Identify which cell holds the provided text, then report its (x, y) central coordinate. 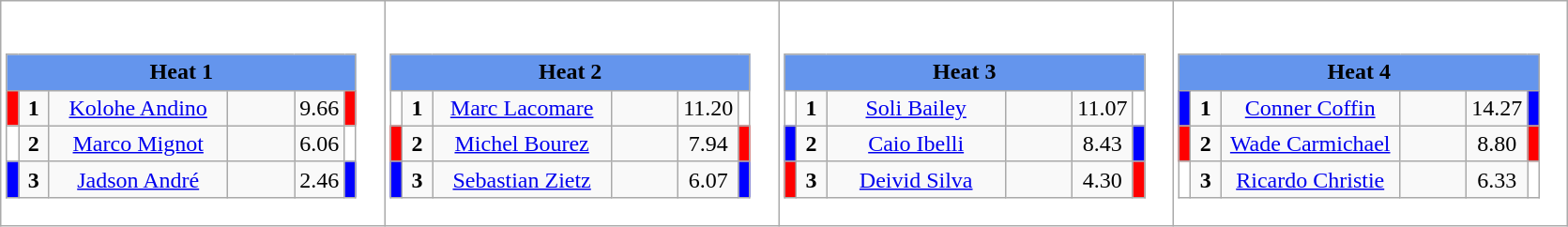
Heat 4 (1359, 72)
Conner Coffin (1310, 108)
6.06 (319, 144)
Kolohe Andino (139, 108)
Marco Mignot (139, 144)
Heat 1 1 Kolohe Andino 9.66 2 Marco Mignot 6.06 3 Jadson André 2.46 (193, 113)
2.46 (319, 179)
Heat 3 1 Soli Bailey 11.07 2 Caio Ibelli 8.43 3 Deivid Silva 4.30 (976, 113)
Wade Carmichael (1310, 144)
14.27 (1498, 108)
Jadson André (139, 179)
8.43 (1103, 144)
11.07 (1103, 108)
4.30 (1103, 179)
Heat 4 1 Conner Coffin 14.27 2 Wade Carmichael 8.80 3 Ricardo Christie 6.33 (1370, 113)
Soli Bailey (916, 108)
Heat 1 (181, 72)
9.66 (319, 108)
11.20 (708, 108)
Marc Lacomare (522, 108)
Heat 2 1 Marc Lacomare 11.20 2 Michel Bourez 7.94 3 Sebastian Zietz 6.07 (582, 113)
Heat 2 (571, 72)
Deivid Silva (916, 179)
6.33 (1498, 179)
Ricardo Christie (1310, 179)
Sebastian Zietz (522, 179)
8.80 (1498, 144)
6.07 (708, 179)
Caio Ibelli (916, 144)
Michel Bourez (522, 144)
Heat 3 (965, 72)
7.94 (708, 144)
